Find where the given text appears and provide that cell's center as (X, Y) coordinate. 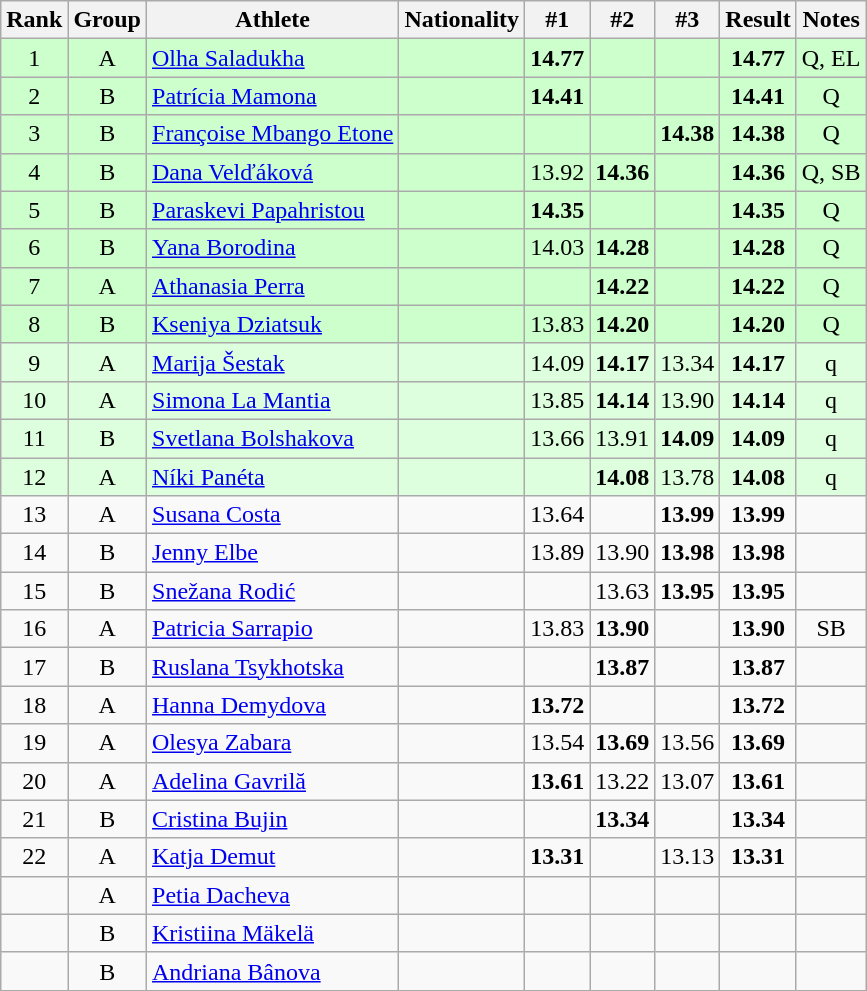
17 (34, 667)
13 (34, 515)
12 (34, 477)
#2 (622, 20)
Athlete (273, 20)
Jenny Elbe (273, 553)
13.66 (558, 438)
11 (34, 438)
21 (34, 819)
14.03 (558, 248)
Adelina Gavrilă (273, 781)
22 (34, 857)
Petia Dacheva (273, 895)
9 (34, 362)
18 (34, 705)
Snežana Rodić (273, 591)
Olha Saladukha (273, 58)
Q, SB (831, 172)
#3 (688, 20)
14 (34, 553)
Dana Velďáková (273, 172)
2 (34, 96)
19 (34, 743)
Katja Demut (273, 857)
Patricia Sarrapio (273, 629)
Notes (831, 20)
Simona La Mantia (273, 400)
SB (831, 629)
Françoise Mbango Etone (273, 134)
13.07 (688, 781)
10 (34, 400)
4 (34, 172)
20 (34, 781)
Kseniya Dziatsuk (273, 324)
13.92 (558, 172)
3 (34, 134)
Yana Borodina (273, 248)
Hanna Demydova (273, 705)
Q, EL (831, 58)
Olesya Zabara (273, 743)
15 (34, 591)
Svetlana Bolshakova (273, 438)
#1 (558, 20)
6 (34, 248)
13.78 (688, 477)
Group (108, 20)
13.85 (558, 400)
7 (34, 286)
Athanasia Perra (273, 286)
5 (34, 210)
Marija Šestak (273, 362)
Cristina Bujin (273, 819)
Ruslana Tsykhotska (273, 667)
13.63 (622, 591)
Níki Panéta (273, 477)
13.64 (558, 515)
Paraskevi Papahristou (273, 210)
Result (758, 20)
Kristiina Mäkelä (273, 933)
Rank (34, 20)
16 (34, 629)
Patrícia Mamona (273, 96)
Andriana Bânova (273, 971)
13.91 (622, 438)
13.22 (622, 781)
Nationality (462, 20)
13.56 (688, 743)
Susana Costa (273, 515)
13.54 (558, 743)
1 (34, 58)
13.89 (558, 553)
13.13 (688, 857)
8 (34, 324)
